From the cell containing the given text, extract its center point as [X, Y] coordinate. 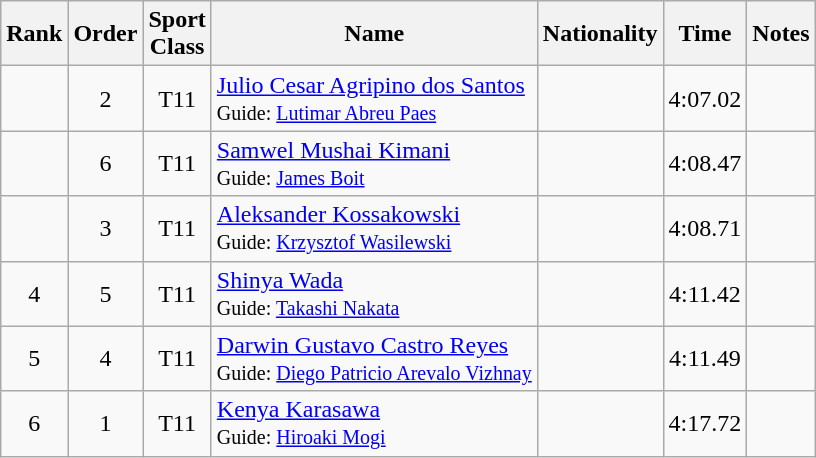
Nationality [600, 34]
4:07.02 [705, 98]
Notes [781, 34]
Shinya WadaGuide: Takashi Nakata [374, 294]
Order [106, 34]
4:11.49 [705, 358]
4:08.47 [705, 164]
4:08.71 [705, 228]
Time [705, 34]
2 [106, 98]
Julio Cesar Agripino dos SantosGuide: Lutimar Abreu Paes [374, 98]
4:17.72 [705, 424]
Rank [34, 34]
3 [106, 228]
Kenya KarasawaGuide: Hiroaki Mogi [374, 424]
4:11.42 [705, 294]
SportClass [177, 34]
Samwel Mushai KimaniGuide: James Boit [374, 164]
Aleksander KossakowskiGuide: Krzysztof Wasilewski [374, 228]
Darwin Gustavo Castro ReyesGuide: Diego Patricio Arevalo Vizhnay [374, 358]
1 [106, 424]
Name [374, 34]
